Locate the cell with the specified text and output its (X, Y) center coordinate. 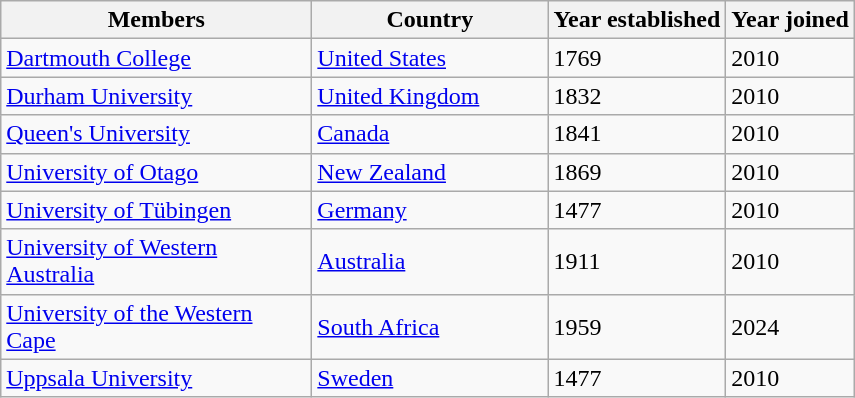
South Africa (430, 326)
University of Otago (156, 172)
1832 (637, 96)
Country (430, 20)
Durham University (156, 96)
Australia (430, 262)
Uppsala University (156, 378)
United States (430, 58)
2024 (790, 326)
Dartmouth College (156, 58)
Sweden (430, 378)
Year established (637, 20)
Queen's University (156, 134)
University of Western Australia (156, 262)
Canada (430, 134)
University of Tübingen (156, 210)
Germany (430, 210)
University of the Western Cape (156, 326)
1959 (637, 326)
1841 (637, 134)
New Zealand (430, 172)
1769 (637, 58)
United Kingdom (430, 96)
1869 (637, 172)
Members (156, 20)
1911 (637, 262)
Year joined (790, 20)
